Provide the [X, Y] coordinate of the cell's center where the given text is located.  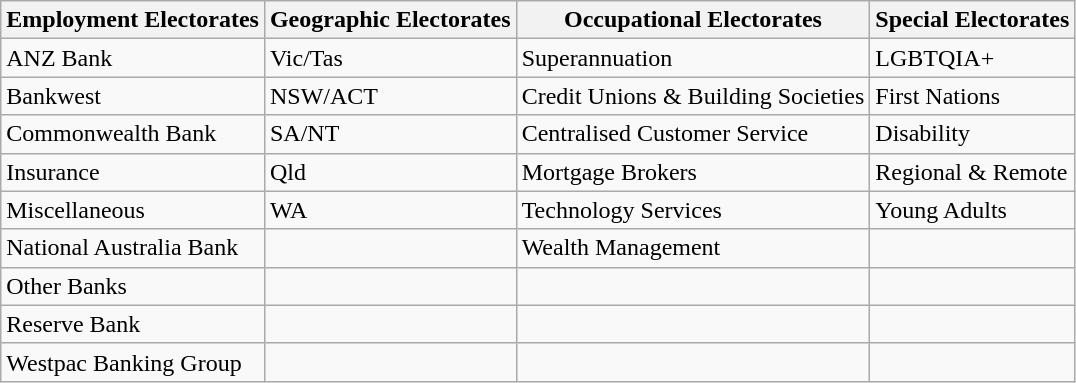
Technology Services [693, 210]
Occupational Electorates [693, 20]
Qld [390, 172]
National Australia Bank [133, 248]
SA/NT [390, 134]
Westpac Banking Group [133, 362]
Employment Electorates [133, 20]
Young Adults [972, 210]
Reserve Bank [133, 324]
Geographic Electorates [390, 20]
Centralised Customer Service [693, 134]
Insurance [133, 172]
ANZ Bank [133, 58]
WA [390, 210]
Miscellaneous [133, 210]
Vic/Tas [390, 58]
Regional & Remote [972, 172]
Mortgage Brokers [693, 172]
Disability [972, 134]
Bankwest [133, 96]
Superannuation [693, 58]
Special Electorates [972, 20]
Commonwealth Bank [133, 134]
First Nations [972, 96]
Other Banks [133, 286]
NSW/ACT [390, 96]
Wealth Management [693, 248]
LGBTQIA+ [972, 58]
Credit Unions & Building Societies [693, 96]
